Capture the cell that displays the provided text and extract its [X, Y] central coordinate. 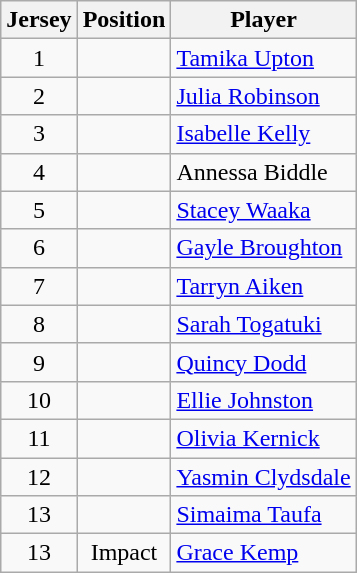
3 [39, 134]
Yasmin Clydsdale [264, 477]
Ellie Johnston [264, 400]
Tamika Upton [264, 58]
6 [39, 248]
Sarah Togatuki [264, 324]
Grace Kemp [264, 553]
5 [39, 210]
Tarryn Aiken [264, 286]
Position [124, 20]
Julia Robinson [264, 96]
Simaima Taufa [264, 515]
7 [39, 286]
Quincy Dodd [264, 362]
Player [264, 20]
4 [39, 172]
Impact [124, 553]
11 [39, 438]
Annessa Biddle [264, 172]
1 [39, 58]
Olivia Kernick [264, 438]
Stacey Waaka [264, 210]
12 [39, 477]
Gayle Broughton [264, 248]
10 [39, 400]
Isabelle Kelly [264, 134]
9 [39, 362]
2 [39, 96]
8 [39, 324]
Jersey [39, 20]
